Output the (X, Y) coordinate of the center of the cell containing the given text.  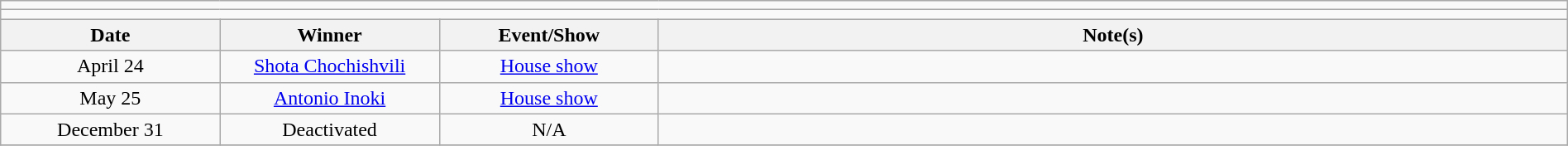
May 25 (111, 98)
Winner (329, 35)
Note(s) (1113, 35)
N/A (549, 129)
Antonio Inoki (329, 98)
December 31 (111, 129)
Date (111, 35)
Shota Chochishvili (329, 66)
Event/Show (549, 35)
Deactivated (329, 129)
April 24 (111, 66)
